Determine the [x, y] coordinate at the center of the cell enclosing the given text.  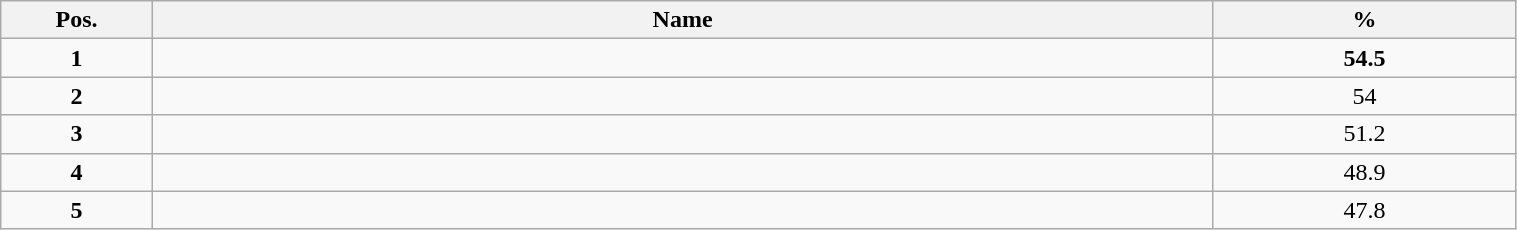
48.9 [1364, 172]
% [1364, 20]
1 [77, 58]
2 [77, 96]
47.8 [1364, 210]
54 [1364, 96]
51.2 [1364, 134]
3 [77, 134]
54.5 [1364, 58]
5 [77, 210]
4 [77, 172]
Pos. [77, 20]
Name [682, 20]
